Find where the given text appears and provide that cell's center as (X, Y) coordinate. 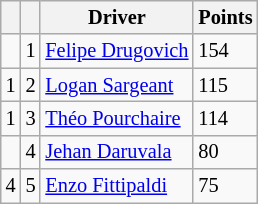
Driver (116, 17)
2 (31, 85)
114 (225, 118)
5 (31, 186)
115 (225, 85)
Logan Sargeant (116, 85)
154 (225, 51)
Felipe Drugovich (116, 51)
3 (31, 118)
Points (225, 17)
Jehan Daruvala (116, 152)
80 (225, 152)
75 (225, 186)
Théo Pourchaire (116, 118)
Enzo Fittipaldi (116, 186)
